Determine the (X, Y) coordinate at the center of the cell enclosing the given text.  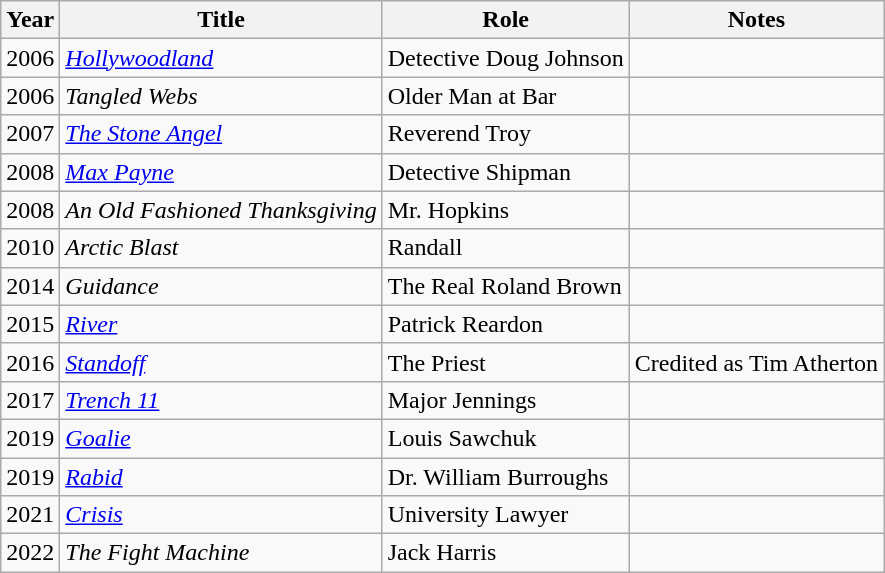
Tangled Webs (221, 96)
An Old Fashioned Thanksgiving (221, 210)
Rabid (221, 477)
Guidance (221, 286)
2014 (30, 286)
2016 (30, 362)
Goalie (221, 438)
2021 (30, 515)
2010 (30, 248)
Mr. Hopkins (506, 210)
Detective Doug Johnson (506, 58)
Jack Harris (506, 553)
The Priest (506, 362)
Reverend Troy (506, 134)
Crisis (221, 515)
2022 (30, 553)
2015 (30, 324)
Credited as Tim Atherton (756, 362)
Randall (506, 248)
Trench 11 (221, 400)
2007 (30, 134)
Max Payne (221, 172)
Year (30, 20)
Hollywoodland (221, 58)
Title (221, 20)
Patrick Reardon (506, 324)
Detective Shipman (506, 172)
2017 (30, 400)
Standoff (221, 362)
University Lawyer (506, 515)
Older Man at Bar (506, 96)
Dr. William Burroughs (506, 477)
The Real Roland Brown (506, 286)
Louis Sawchuk (506, 438)
The Stone Angel (221, 134)
Arctic Blast (221, 248)
River (221, 324)
Notes (756, 20)
Major Jennings (506, 400)
The Fight Machine (221, 553)
Role (506, 20)
